Find where the given text appears and provide that cell's center as [x, y] coordinate. 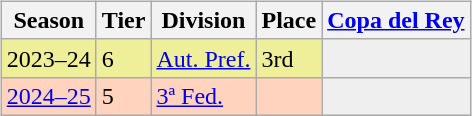
6 [124, 58]
Copa del Rey [396, 20]
Season [48, 20]
3ª Fed. [204, 96]
5 [124, 96]
Tier [124, 20]
Aut. Pref. [204, 58]
Place [289, 20]
Division [204, 20]
2024–25 [48, 96]
3rd [289, 58]
2023–24 [48, 58]
